Capture the cell that displays the provided text and extract its [X, Y] central coordinate. 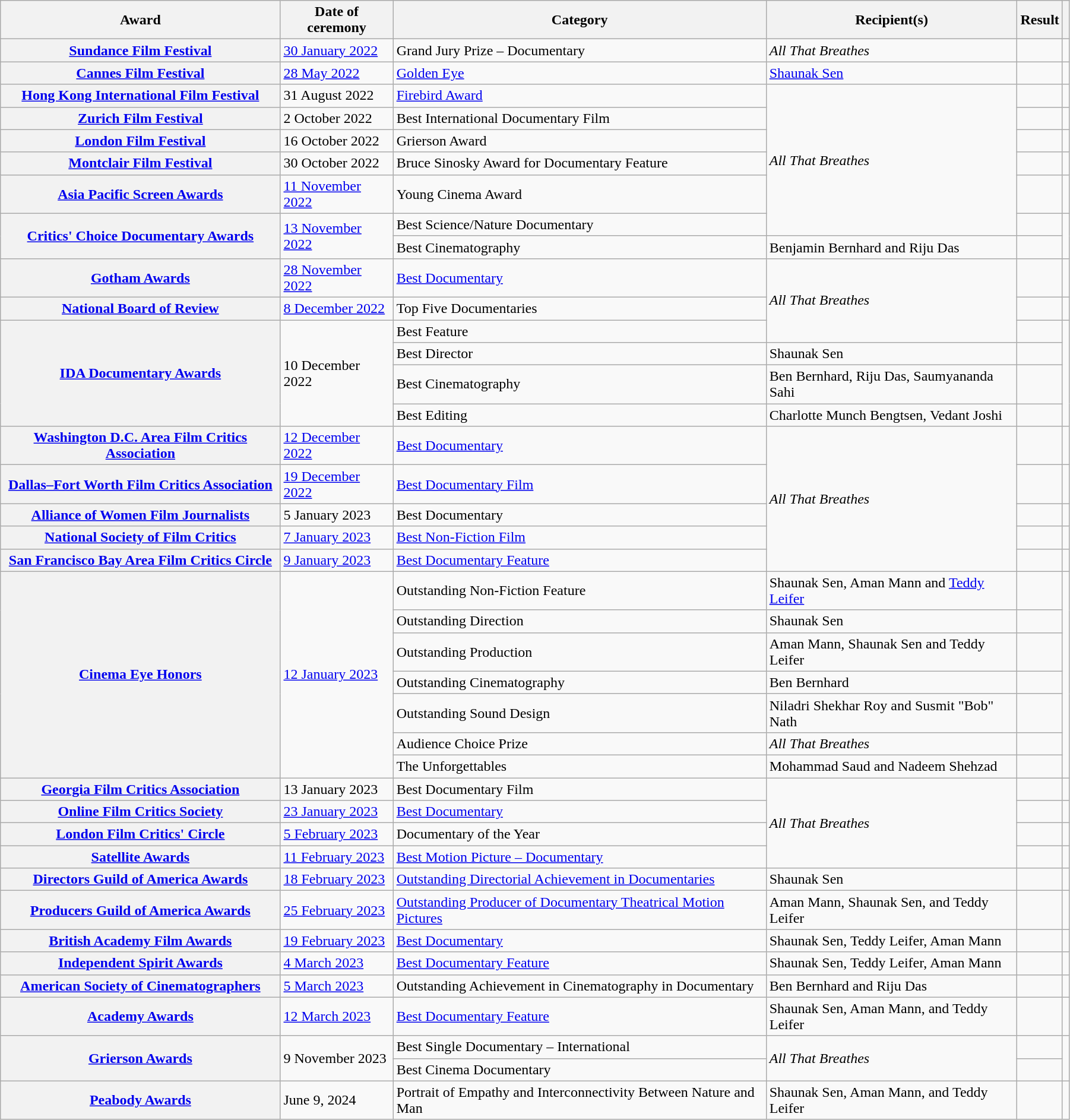
5 March 2023 [337, 986]
IDA Documentary Awards [140, 373]
19 December 2022 [337, 485]
Outstanding Directorial Achievement in Documentaries [580, 879]
Dallas–Fort Worth Film Critics Association [140, 485]
Shaunak Sen, Aman Mann and Teddy Leifer [892, 590]
Bruce Sinosky Award for Documentary Feature [580, 163]
Academy Awards [140, 1017]
Audience Choice Prize [580, 743]
Best International Documentary Film [580, 118]
Best Non-Fiction Film [580, 537]
30 October 2022 [337, 163]
Outstanding Sound Design [580, 713]
American Society of Cinematographers [140, 986]
13 November 2022 [337, 236]
Result [1040, 20]
Outstanding Non-Fiction Feature [580, 590]
Online Film Critics Society [140, 812]
London Film Festival [140, 141]
13 January 2023 [337, 789]
4 March 2023 [337, 963]
Firebird Award [580, 96]
Charlotte Munch Bengtsen, Vedant Joshi [892, 415]
Best Cinema Documentary [580, 1070]
Outstanding Cinematography [580, 682]
Asia Pacific Screen Awards [140, 194]
National Board of Review [140, 308]
Gotham Awards [140, 278]
National Society of Film Critics [140, 537]
Peabody Awards [140, 1100]
Portrait of Empathy and Interconnectivity Between Nature and Man [580, 1100]
Directors Guild of America Awards [140, 879]
5 January 2023 [337, 515]
9 January 2023 [337, 560]
Benjamin Bernhard and Riju Das [892, 247]
11 February 2023 [337, 857]
Outstanding Achievement in Cinematography in Documentary [580, 986]
Outstanding Producer of Documentary Theatrical Motion Pictures [580, 910]
Category [580, 20]
Ben Bernhard [892, 682]
Ben Bernhard, Riju Das, Saumyananda Sahi [892, 385]
Georgia Film Critics Association [140, 789]
Sundance Film Festival [140, 50]
Cannes Film Festival [140, 73]
19 February 2023 [337, 941]
Best Editing [580, 415]
Outstanding Production [580, 652]
18 February 2023 [337, 879]
Grand Jury Prize – Documentary [580, 50]
Top Five Documentaries [580, 308]
Best Feature [580, 331]
Documentary of the Year [580, 834]
12 March 2023 [337, 1017]
30 January 2022 [337, 50]
Date of ceremony [337, 20]
Young Cinema Award [580, 194]
23 January 2023 [337, 812]
2 October 2022 [337, 118]
10 December 2022 [337, 373]
San Francisco Bay Area Film Critics Circle [140, 560]
9 November 2023 [337, 1058]
Satellite Awards [140, 857]
Grierson Awards [140, 1058]
Outstanding Direction [580, 621]
Aman Mann, Shaunak Sen, and Teddy Leifer [892, 910]
Best Single Documentary – International [580, 1047]
Independent Spirit Awards [140, 963]
16 October 2022 [337, 141]
Zurich Film Festival [140, 118]
Grierson Award [580, 141]
Aman Mann, Shaunak Sen and Teddy Leifer [892, 652]
11 November 2022 [337, 194]
London Film Critics' Circle [140, 834]
The Unforgettables [580, 766]
8 December 2022 [337, 308]
Mohammad Saud and Nadeem Shehzad [892, 766]
28 May 2022 [337, 73]
Producers Guild of America Awards [140, 910]
5 February 2023 [337, 834]
Award [140, 20]
Niladri Shekhar Roy and Susmit "Bob" Nath [892, 713]
Cinema Eye Honors [140, 675]
7 January 2023 [337, 537]
Best Science/Nature Documentary [580, 224]
Hong Kong International Film Festival [140, 96]
Washington D.C. Area Film Critics Association [140, 445]
Best Director [580, 354]
31 August 2022 [337, 96]
Alliance of Women Film Journalists [140, 515]
12 January 2023 [337, 675]
British Academy Film Awards [140, 941]
Critics' Choice Documentary Awards [140, 236]
Recipient(s) [892, 20]
Montclair Film Festival [140, 163]
Best Motion Picture – Documentary [580, 857]
Golden Eye [580, 73]
25 February 2023 [337, 910]
12 December 2022 [337, 445]
Ben Bernhard and Riju Das [892, 986]
28 November 2022 [337, 278]
June 9, 2024 [337, 1100]
